Scan for the cell matching the given text and deliver its [X, Y] coordinate at center. 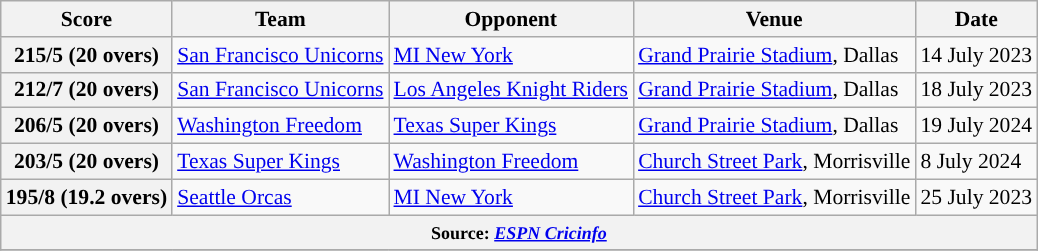
203/5 (20 overs) [86, 162]
215/5 (20 overs) [86, 55]
206/5 (20 overs) [86, 126]
19 July 2024 [976, 126]
14 July 2023 [976, 55]
Opponent [510, 19]
Date [976, 19]
8 July 2024 [976, 162]
Seattle Orcas [280, 197]
18 July 2023 [976, 90]
Venue [774, 19]
212/7 (20 overs) [86, 90]
195/8 (19.2 overs) [86, 197]
Team [280, 19]
Score [86, 19]
Los Angeles Knight Riders [510, 90]
Source: ESPN Cricinfo [519, 233]
25 July 2023 [976, 197]
